Extract the [X, Y] coordinate from the center of the cell holding the provided text.  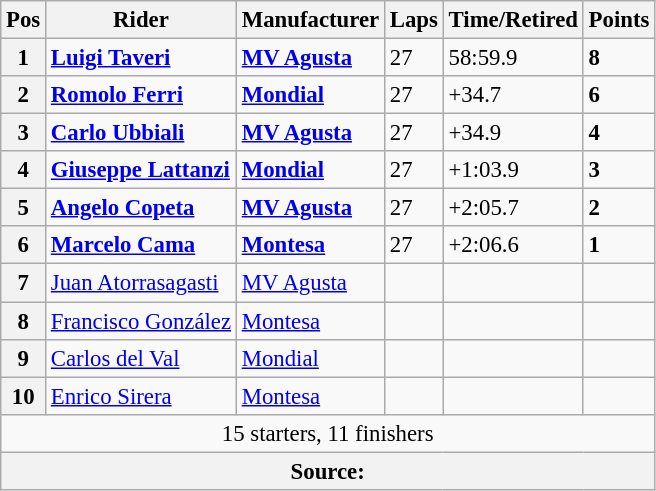
Romolo Ferri [142, 95]
+34.9 [513, 133]
+1:03.9 [513, 170]
Pos [24, 20]
Manufacturer [310, 20]
10 [24, 396]
Carlos del Val [142, 358]
Luigi Taveri [142, 58]
Carlo Ubbiali [142, 133]
58:59.9 [513, 58]
Juan Atorrasagasti [142, 283]
+34.7 [513, 95]
5 [24, 208]
+2:05.7 [513, 208]
Source: [328, 471]
+2:06.6 [513, 245]
Laps [414, 20]
9 [24, 358]
Enrico Sirera [142, 396]
Marcelo Cama [142, 245]
Rider [142, 20]
Angelo Copeta [142, 208]
15 starters, 11 finishers [328, 433]
7 [24, 283]
Francisco González [142, 321]
Time/Retired [513, 20]
Points [618, 20]
Giuseppe Lattanzi [142, 170]
